Output the (x, y) coordinate of the center of the cell containing the given text.  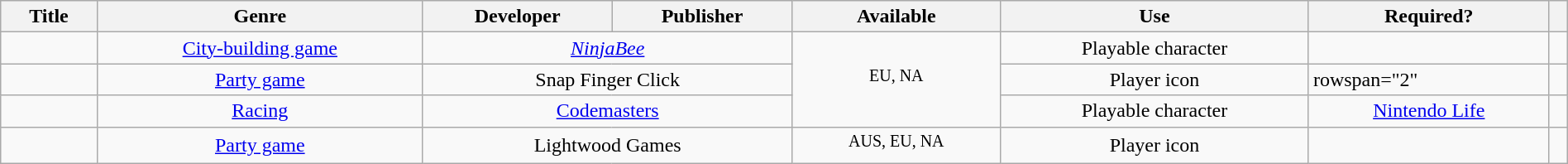
Required? (1429, 17)
Lightwood Games (607, 146)
Nintendo Life (1429, 111)
City-building game (260, 48)
Use (1154, 17)
AUS, EU, NA (896, 146)
Genre (260, 17)
Developer (518, 17)
Available (896, 17)
Title (49, 17)
EU, NA (896, 80)
Snap Finger Click (607, 80)
NinjaBee (607, 48)
Racing (260, 111)
Publisher (702, 17)
Codemasters (607, 111)
rowspan="2" (1429, 80)
